Pinpoint the cell where the given text exists, returning its (x, y) midpoint coordinate. 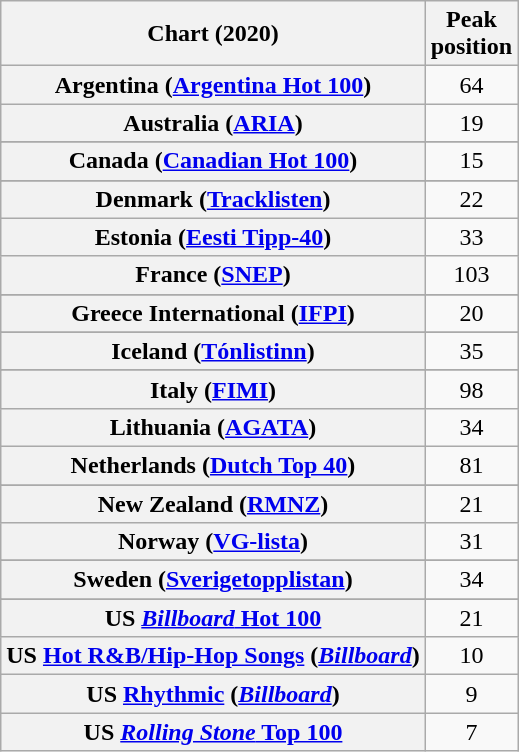
US Rolling Stone Top 100 (213, 732)
Lithuania (AGATA) (213, 427)
Australia (ARIA) (213, 123)
Iceland (Tónlistinn) (213, 351)
81 (471, 465)
New Zealand (RMNZ) (213, 503)
33 (471, 237)
Canada (Canadian Hot 100) (213, 161)
98 (471, 389)
Denmark (Tracklisten) (213, 199)
Estonia (Eesti Tipp-40) (213, 237)
31 (471, 542)
France (SNEP) (213, 275)
19 (471, 123)
10 (471, 656)
64 (471, 85)
Italy (FIMI) (213, 389)
Peakposition (471, 34)
15 (471, 161)
US Billboard Hot 100 (213, 618)
Norway (VG-lista) (213, 542)
22 (471, 199)
Netherlands (Dutch Top 40) (213, 465)
Argentina (Argentina Hot 100) (213, 85)
9 (471, 694)
20 (471, 313)
Chart (2020) (213, 34)
Greece International (IFPI) (213, 313)
US Rhythmic (Billboard) (213, 694)
103 (471, 275)
Sweden (Sverigetopplistan) (213, 580)
7 (471, 732)
35 (471, 351)
US Hot R&B/Hip-Hop Songs (Billboard) (213, 656)
